Determine the [x, y] coordinate at the center of the cell enclosing the given text.  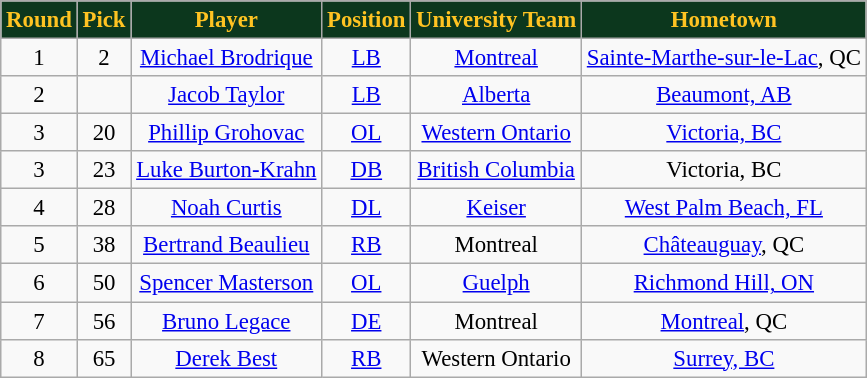
28 [104, 208]
Pick [104, 20]
38 [104, 245]
DB [366, 170]
5 [39, 245]
Châteauguay, QC [724, 245]
Phillip Grohovac [226, 133]
6 [39, 283]
Spencer Masterson [226, 283]
Alberta [496, 95]
Jacob Taylor [226, 95]
Montreal, QC [724, 321]
Bruno Legace [226, 321]
DL [366, 208]
8 [39, 358]
British Columbia [496, 170]
DE [366, 321]
50 [104, 283]
20 [104, 133]
Position [366, 20]
Richmond Hill, ON [724, 283]
Luke Burton-Krahn [226, 170]
Michael Brodrique [226, 58]
1 [39, 58]
65 [104, 358]
Beaumont, AB [724, 95]
Player [226, 20]
University Team [496, 20]
Guelph [496, 283]
Hometown [724, 20]
Sainte-Marthe-sur-le-Lac, QC [724, 58]
7 [39, 321]
56 [104, 321]
Bertrand Beaulieu [226, 245]
Keiser [496, 208]
Derek Best [226, 358]
Noah Curtis [226, 208]
Round [39, 20]
23 [104, 170]
West Palm Beach, FL [724, 208]
4 [39, 208]
Surrey, BC [724, 358]
